Return the [X, Y] coordinate for the center point of the cell that contains the specified text.  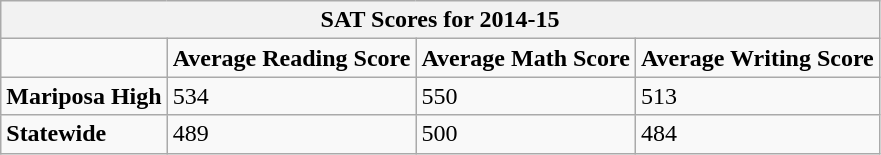
534 [292, 96]
SAT Scores for 2014-15 [440, 20]
550 [526, 96]
500 [526, 134]
484 [757, 134]
Average Math Score [526, 58]
Statewide [84, 134]
489 [292, 134]
513 [757, 96]
Mariposa High [84, 96]
Average Reading Score [292, 58]
Average Writing Score [757, 58]
